Determine the [x, y] coordinate at the center of the cell enclosing the given text.  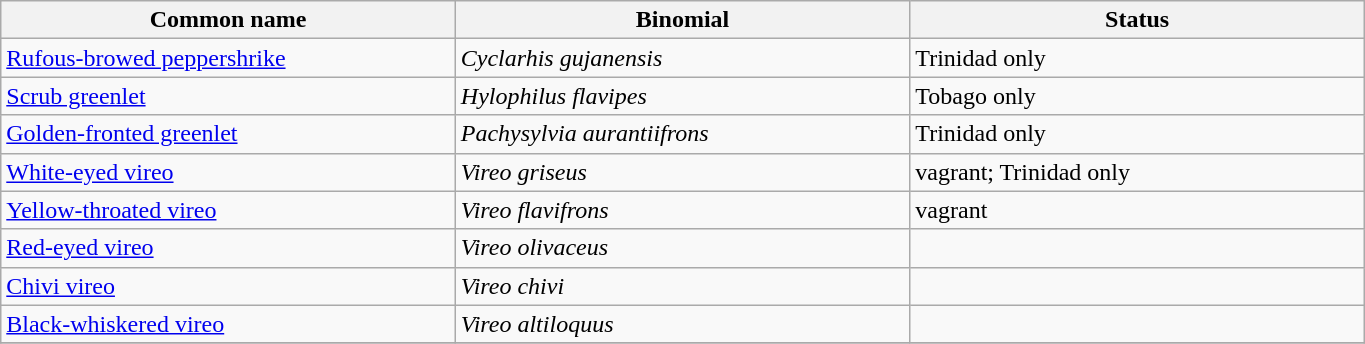
Rufous-browed peppershrike [228, 58]
Status [1138, 20]
Hylophilus flavipes [682, 96]
Black-whiskered vireo [228, 324]
Vireo flavifrons [682, 210]
Vireo chivi [682, 286]
vagrant; Trinidad only [1138, 172]
Pachysylvia aurantiifrons [682, 134]
Binomial [682, 20]
vagrant [1138, 210]
Chivi vireo [228, 286]
Common name [228, 20]
Golden-fronted greenlet [228, 134]
Vireo altiloquus [682, 324]
Cyclarhis gujanensis [682, 58]
Vireo olivaceus [682, 248]
Vireo griseus [682, 172]
Scrub greenlet [228, 96]
Tobago only [1138, 96]
Yellow-throated vireo [228, 210]
White-eyed vireo [228, 172]
Red-eyed vireo [228, 248]
